Locate the cell with the specified text and output its [X, Y] center coordinate. 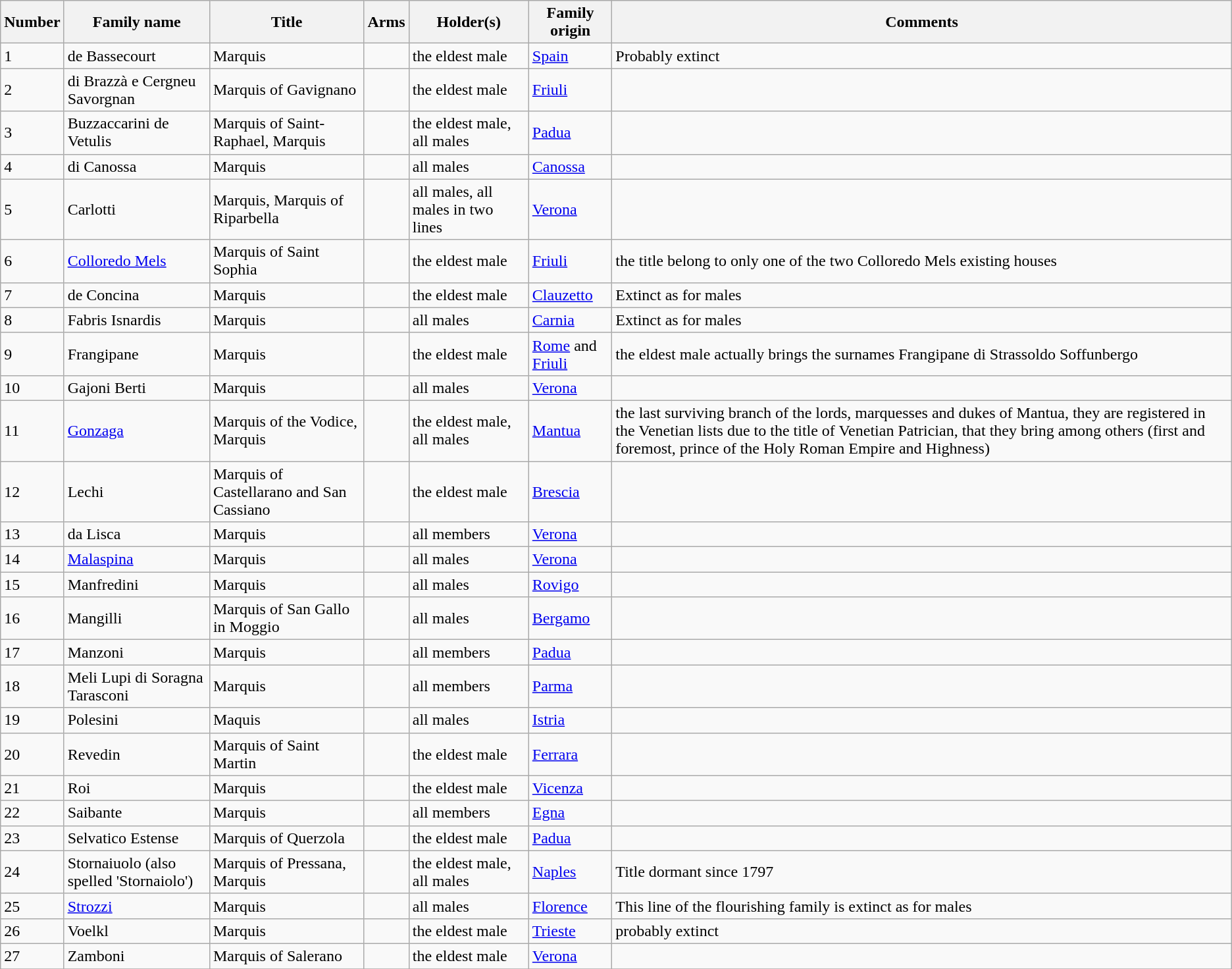
Marquis of the Vodice, Marquis [286, 431]
Probably extinct [921, 56]
Naples [570, 872]
9 [32, 354]
Rome and Friuli [570, 354]
Egna [570, 813]
Rovigo [570, 585]
da Lisca [137, 535]
the eldest male actually brings the surnames Frangipane di Strassoldo Soffunbergo [921, 354]
Frangipane [137, 354]
Marquis of Saint Martin [286, 754]
Meli Lupi di Soragna Tarasconi [137, 686]
di Brazzà e Cergneu Savorgnan [137, 90]
de Concina [137, 295]
the title belong to only one of the two Colloredo Mels existing houses [921, 261]
Maquis [286, 720]
Spain [570, 56]
Saibante [137, 813]
26 [32, 931]
Strozzi [137, 906]
Lechi [137, 491]
20 [32, 754]
all males, all males in two lines [469, 209]
Carlotti [137, 209]
Roi [137, 788]
Fabris Isnardis [137, 320]
1 [32, 56]
de Bassecourt [137, 56]
7 [32, 295]
6 [32, 261]
13 [32, 535]
Family origin [570, 22]
Marquis, Marquis of Riparbella [286, 209]
19 [32, 720]
Buzzaccarini de Vetulis [137, 133]
Marquis of Saint Sophia [286, 261]
Mantua [570, 431]
Gonzaga [137, 431]
15 [32, 585]
Number [32, 22]
Marquis of Castellarano and San Cassiano [286, 491]
16 [32, 619]
27 [32, 956]
Mangilli [137, 619]
Arms [386, 22]
24 [32, 872]
Manfredini [137, 585]
8 [32, 320]
3 [32, 133]
Marquis of Saint-Raphael, Marquis [286, 133]
Bergamo [570, 619]
This line of the flourishing family is extinct as for males [921, 906]
Voelkl [137, 931]
25 [32, 906]
Title [286, 22]
17 [32, 652]
22 [32, 813]
Malaspina [137, 560]
Gajoni Berti [137, 388]
Zamboni [137, 956]
Marquis of San Gallo in Moggio [286, 619]
10 [32, 388]
Stornaiuolo (also spelled 'Stornaiolo') [137, 872]
Marquis of Pressana, Marquis [286, 872]
Trieste [570, 931]
18 [32, 686]
Holder(s) [469, 22]
Comments [921, 22]
Manzoni [137, 652]
Colloredo Mels [137, 261]
di Canossa [137, 167]
11 [32, 431]
Carnia [570, 320]
2 [32, 90]
5 [32, 209]
Marquis of Querzola [286, 838]
4 [32, 167]
21 [32, 788]
14 [32, 560]
Family name [137, 22]
Marquis of Salerano [286, 956]
Polesini [137, 720]
Istria [570, 720]
Parma [570, 686]
Brescia [570, 491]
Canossa [570, 167]
12 [32, 491]
Vicenza [570, 788]
Revedin [137, 754]
23 [32, 838]
Clauzetto [570, 295]
Selvatico Estense [137, 838]
probably extinct [921, 931]
Florence [570, 906]
Ferrara [570, 754]
Title dormant since 1797 [921, 872]
Marquis of Gavignano [286, 90]
